Scan for the cell matching the given text and deliver its (x, y) coordinate at center. 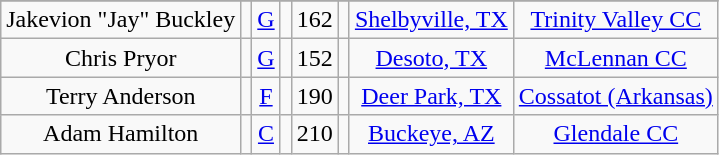
Desoto, TX (431, 58)
Jakevion "Jay" Buckley (121, 20)
Buckeye, AZ (431, 134)
McLennan CC (616, 58)
Chris Pryor (121, 58)
Glendale CC (616, 134)
F (266, 96)
190 (314, 96)
Terry Anderson (121, 96)
162 (314, 20)
Deer Park, TX (431, 96)
Trinity Valley CC (616, 20)
152 (314, 58)
C (266, 134)
Cossatot (Arkansas) (616, 96)
Shelbyville, TX (431, 20)
210 (314, 134)
Adam Hamilton (121, 134)
